Extract the [x, y] coordinate from the center of the cell holding the provided text.  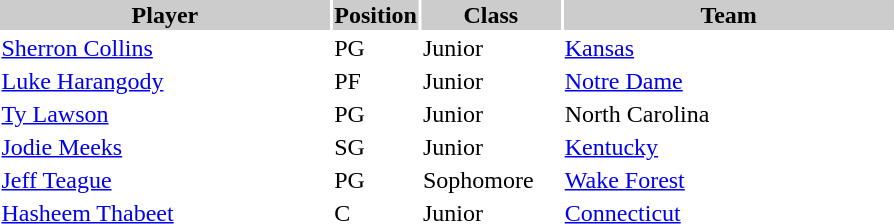
Player [165, 15]
Sherron Collins [165, 48]
Team [728, 15]
Jodie Meeks [165, 147]
Wake Forest [728, 180]
Notre Dame [728, 81]
PF [376, 81]
SG [376, 147]
Position [376, 15]
Kansas [728, 48]
Kentucky [728, 147]
Sophomore [490, 180]
Jeff Teague [165, 180]
North Carolina [728, 114]
Luke Harangody [165, 81]
Class [490, 15]
Ty Lawson [165, 114]
